Return the (x, y) coordinate for the center point of the cell that contains the specified text.  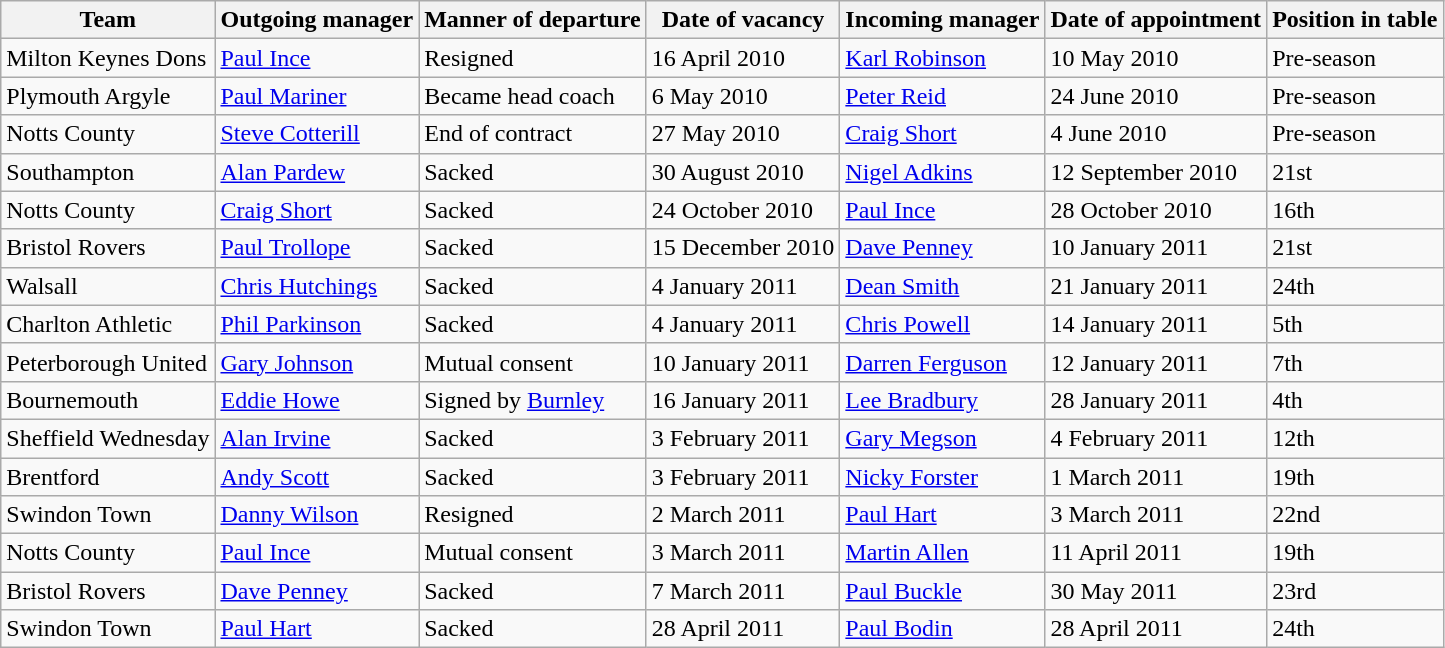
Dean Smith (942, 286)
22nd (1355, 515)
6 May 2010 (743, 96)
24 June 2010 (1156, 96)
Plymouth Argyle (108, 96)
Lee Bradbury (942, 400)
Nigel Adkins (942, 172)
Paul Mariner (317, 96)
Alan Pardew (317, 172)
Date of appointment (1156, 20)
Walsall (108, 286)
12 September 2010 (1156, 172)
Karl Robinson (942, 58)
Martin Allen (942, 553)
10 May 2010 (1156, 58)
4th (1355, 400)
Southampton (108, 172)
Bournemouth (108, 400)
11 April 2011 (1156, 553)
Paul Trollope (317, 248)
Darren Ferguson (942, 362)
Eddie Howe (317, 400)
27 May 2010 (743, 134)
Milton Keynes Dons (108, 58)
Paul Bodin (942, 629)
21 January 2011 (1156, 286)
12th (1355, 438)
Signed by Burnley (532, 400)
Gary Johnson (317, 362)
Sheffield Wednesday (108, 438)
7 March 2011 (743, 591)
Gary Megson (942, 438)
23rd (1355, 591)
Incoming manager (942, 20)
4 February 2011 (1156, 438)
15 December 2010 (743, 248)
Position in table (1355, 20)
4 June 2010 (1156, 134)
30 May 2011 (1156, 591)
2 March 2011 (743, 515)
28 October 2010 (1156, 210)
5th (1355, 324)
Date of vacancy (743, 20)
Phil Parkinson (317, 324)
Chris Powell (942, 324)
Steve Cotterill (317, 134)
Paul Buckle (942, 591)
28 January 2011 (1156, 400)
24 October 2010 (743, 210)
Team (108, 20)
1 March 2011 (1156, 477)
Manner of departure (532, 20)
Andy Scott (317, 477)
14 January 2011 (1156, 324)
16 January 2011 (743, 400)
16 April 2010 (743, 58)
Became head coach (532, 96)
Outgoing manager (317, 20)
Peter Reid (942, 96)
30 August 2010 (743, 172)
End of contract (532, 134)
Peterborough United (108, 362)
12 January 2011 (1156, 362)
Alan Irvine (317, 438)
7th (1355, 362)
Brentford (108, 477)
16th (1355, 210)
Danny Wilson (317, 515)
Chris Hutchings (317, 286)
Charlton Athletic (108, 324)
Nicky Forster (942, 477)
